Return the [x, y] coordinate for the center point of the cell that contains the specified text.  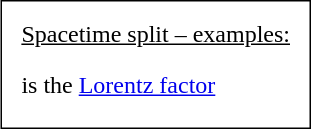
is the Lorentz factor [156, 85]
Spacetime split – examples: [156, 35]
